Return [X, Y] of the center of cell containing provided text 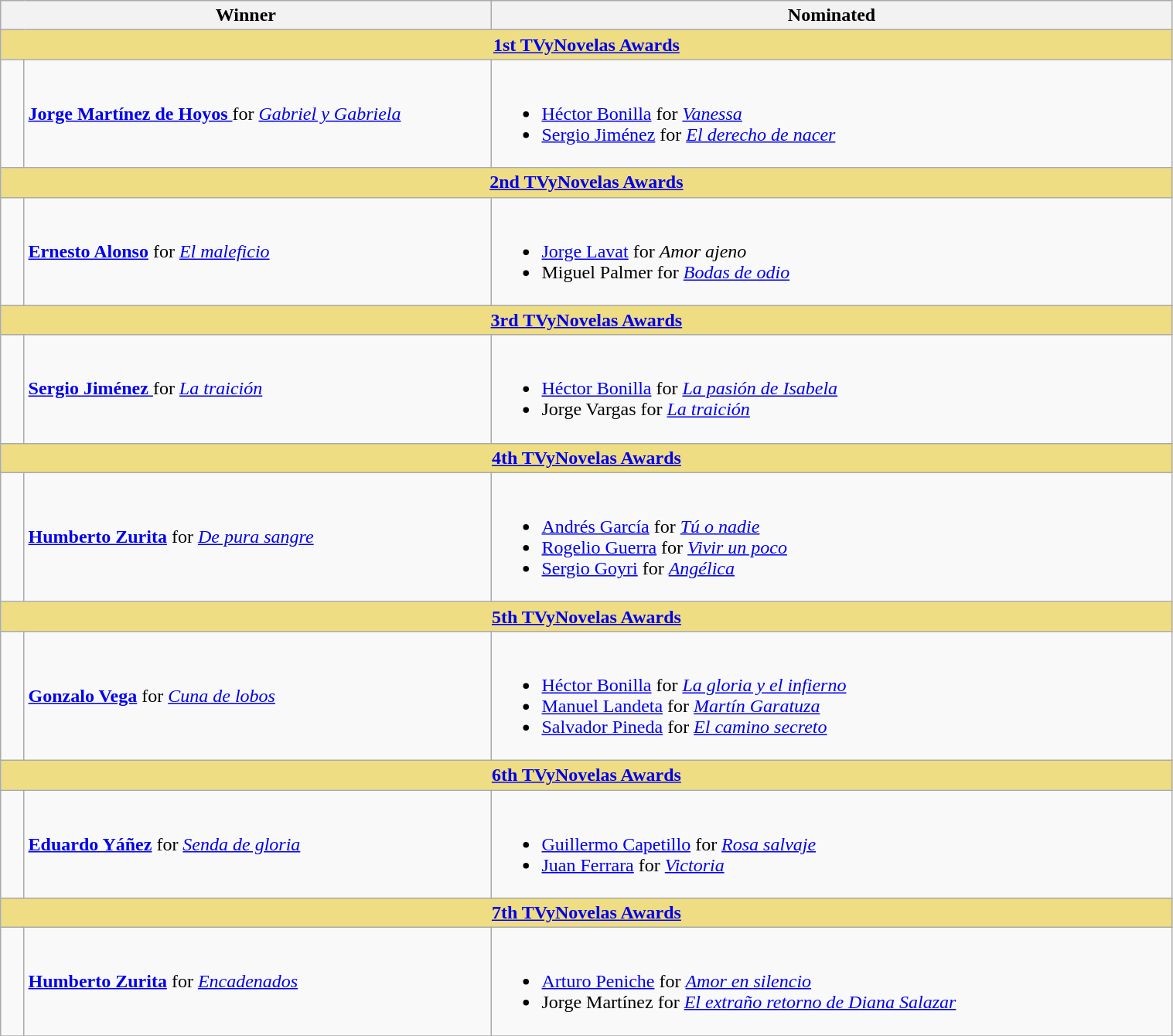
Héctor Bonilla for La pasión de IsabelaJorge Vargas for La traición [832, 389]
Nominated [832, 15]
7th TVyNovelas Awards [586, 913]
Jorge Martínez de Hoyos for Gabriel y Gabriela [257, 114]
6th TVyNovelas Awards [586, 775]
Winner [246, 15]
Héctor Bonilla for La gloria y el infiernoManuel Landeta for Martín GaratuzaSalvador Pineda for El camino secreto [832, 696]
3rd TVyNovelas Awards [586, 320]
4th TVyNovelas Awards [586, 458]
Ernesto Alonso for El maleficio [257, 251]
Guillermo Capetillo for Rosa salvajeJuan Ferrara for Victoria [832, 844]
Gonzalo Vega for Cuna de lobos [257, 696]
Eduardo Yáñez for Senda de gloria [257, 844]
1st TVyNovelas Awards [586, 45]
2nd TVyNovelas Awards [586, 182]
5th TVyNovelas Awards [586, 616]
Humberto Zurita for De pura sangre [257, 537]
Sergio Jiménez for La traición [257, 389]
Andrés García for Tú o nadieRogelio Guerra for Vivir un pocoSergio Goyri for Angélica [832, 537]
Arturo Peniche for Amor en silencioJorge Martínez for El extraño retorno de Diana Salazar [832, 982]
Héctor Bonilla for VanessaSergio Jiménez for El derecho de nacer [832, 114]
Humberto Zurita for Encadenados [257, 982]
Jorge Lavat for Amor ajenoMiguel Palmer for Bodas de odio [832, 251]
